From the cell containing the given text, extract its center point as [x, y] coordinate. 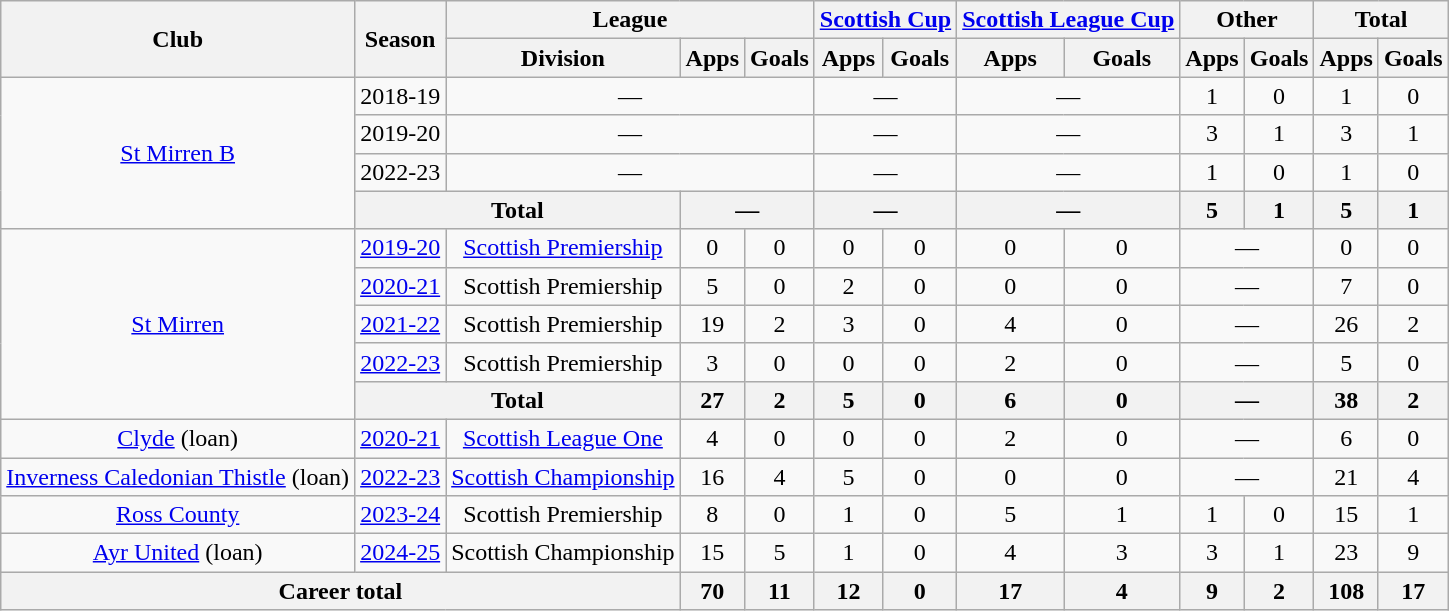
12 [848, 591]
21 [1346, 477]
19 [712, 324]
Division [563, 58]
70 [712, 591]
Ross County [178, 515]
Scottish Cup [885, 20]
2024-25 [400, 553]
Inverness Caledonian Thistle (loan) [178, 477]
Clyde (loan) [178, 438]
Scottish League One [563, 438]
8 [712, 515]
11 [780, 591]
Season [400, 39]
27 [712, 400]
2021-22 [400, 324]
Scottish League Cup [1068, 20]
7 [1346, 286]
23 [1346, 553]
St Mirren [178, 324]
16 [712, 477]
Club [178, 39]
Ayr United (loan) [178, 553]
2018-19 [400, 96]
26 [1346, 324]
Other [1247, 20]
38 [1346, 400]
Career total [340, 591]
2023-24 [400, 515]
108 [1346, 591]
St Mirren B [178, 153]
League [630, 20]
